Extract the (X, Y) coordinate from the center of the cell holding the provided text.  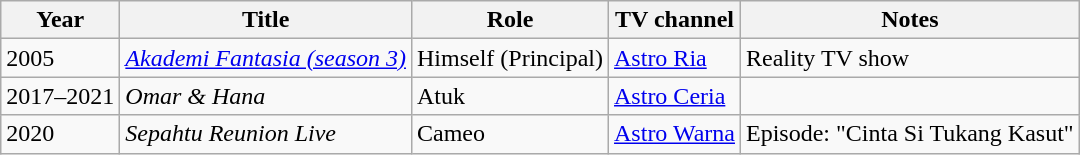
2017–2021 (60, 96)
Astro Warna (675, 134)
Title (266, 20)
2005 (60, 58)
Role (510, 20)
Notes (910, 20)
Episode: "Cinta Si Tukang Kasut" (910, 134)
TV channel (675, 20)
Astro Ceria (675, 96)
Astro Ria (675, 58)
Year (60, 20)
Cameo (510, 134)
Himself (Principal) (510, 58)
2020 (60, 134)
Atuk (510, 96)
Sepahtu Reunion Live (266, 134)
Akademi Fantasia (season 3) (266, 58)
Reality TV show (910, 58)
Omar & Hana (266, 96)
